Extract the [X, Y] coordinate from the center of the cell holding the provided text.  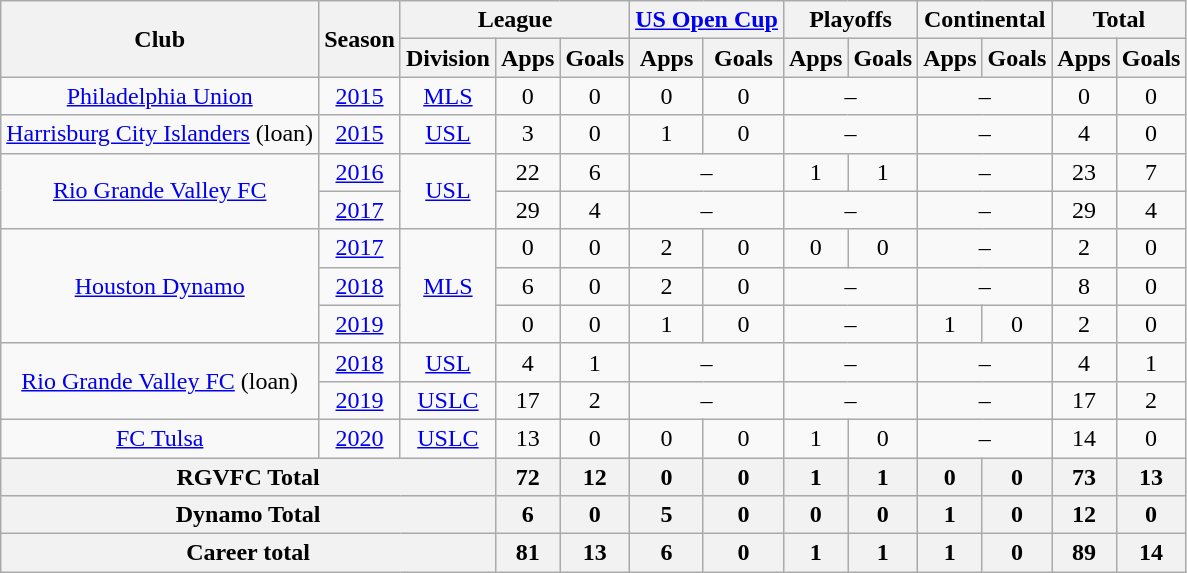
3 [527, 134]
Harrisburg City Islanders (loan) [160, 134]
Continental [985, 20]
US Open Cup [707, 20]
2020 [360, 438]
Rio Grande Valley FC [160, 191]
5 [667, 515]
Total [1119, 20]
League [514, 20]
Career total [248, 553]
Division [448, 58]
FC Tulsa [160, 438]
Club [160, 39]
8 [1084, 286]
Dynamo Total [248, 515]
2016 [360, 172]
81 [527, 553]
Rio Grande Valley FC (loan) [160, 381]
23 [1084, 172]
7 [1151, 172]
Philadelphia Union [160, 96]
22 [527, 172]
89 [1084, 553]
Playoffs [850, 20]
72 [527, 477]
73 [1084, 477]
Houston Dynamo [160, 286]
RGVFC Total [248, 477]
Season [360, 39]
